Identify which cell holds the provided text, then report its (x, y) central coordinate. 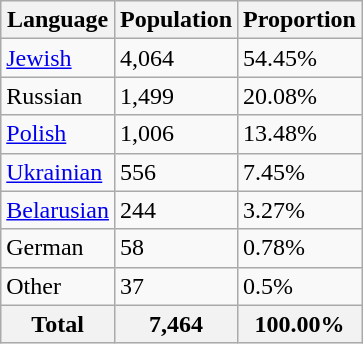
Total (58, 324)
Language (58, 20)
1,499 (176, 96)
Russian (58, 96)
54.45% (300, 58)
244 (176, 210)
1,006 (176, 134)
13.48% (300, 134)
0.78% (300, 248)
Other (58, 286)
20.08% (300, 96)
58 (176, 248)
0.5% (300, 286)
Polish (58, 134)
7.45% (300, 172)
Population (176, 20)
7,464 (176, 324)
556 (176, 172)
100.00% (300, 324)
Jewish (58, 58)
4,064 (176, 58)
Belarusian (58, 210)
3.27% (300, 210)
German (58, 248)
37 (176, 286)
Proportion (300, 20)
Ukrainian (58, 172)
